Extract the (X, Y) coordinate from the center of the cell holding the provided text.  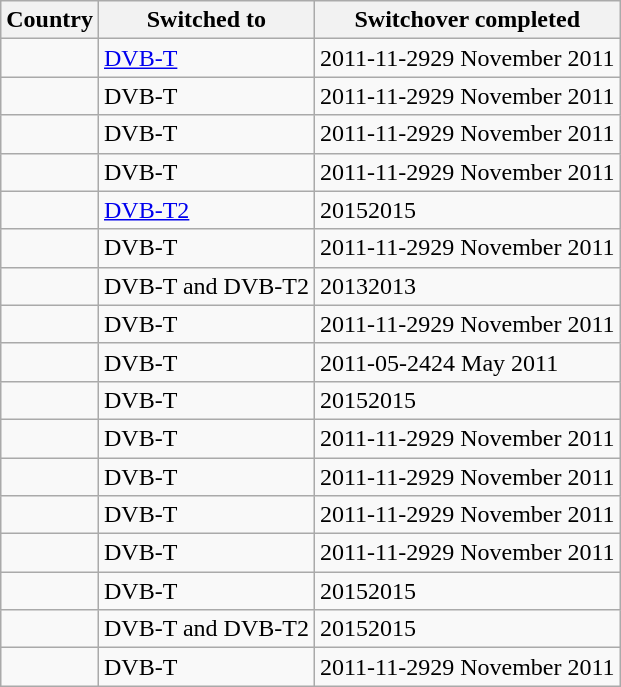
DVB-T2 (206, 210)
20132013 (467, 286)
Country (50, 20)
2011-05-2424 May 2011 (467, 362)
Switched to (206, 20)
Switchover completed (467, 20)
